From the cell containing the given text, extract its center point as (x, y) coordinate. 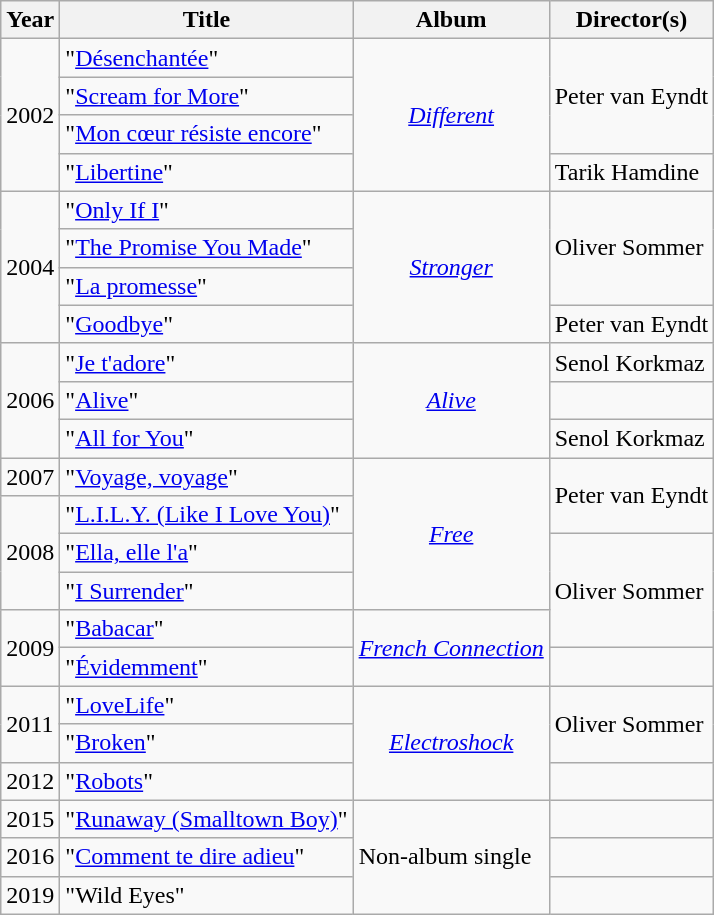
French Connection (451, 648)
"Broken" (206, 743)
2006 (30, 400)
Different (451, 115)
"Wild Eyes" (206, 895)
Stronger (451, 267)
Album (451, 20)
"LoveLife" (206, 705)
2004 (30, 267)
"I Surrender" (206, 591)
2015 (30, 819)
Alive (451, 400)
"Libertine" (206, 172)
2012 (30, 781)
2011 (30, 724)
"Voyage, voyage" (206, 477)
"Évidemment" (206, 667)
Title (206, 20)
Director(s) (631, 20)
2019 (30, 895)
2007 (30, 477)
Year (30, 20)
"Comment te dire adieu" (206, 857)
Free (451, 534)
2016 (30, 857)
"The Promise You Made" (206, 248)
2008 (30, 553)
"Babacar" (206, 629)
"Alive" (206, 400)
Tarik Hamdine (631, 172)
"Robots" (206, 781)
2009 (30, 648)
Non-album single (451, 857)
Electroshock (451, 743)
"Runaway (Smalltown Boy)" (206, 819)
2002 (30, 115)
"Goodbye" (206, 324)
"Je t'adore" (206, 362)
"La promesse" (206, 286)
"L.I.L.Y. (Like I Love You)" (206, 515)
"Ella, elle l'a" (206, 553)
"All for You" (206, 438)
"Désenchantée" (206, 58)
"Only If I" (206, 210)
"Scream for More" (206, 96)
"Mon cœur résiste encore" (206, 134)
